From the cell containing the given text, extract its center point as [x, y] coordinate. 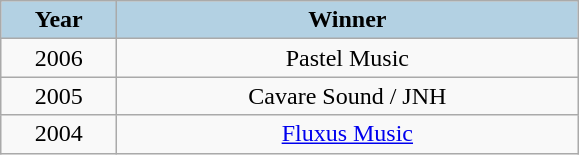
Fluxus Music [348, 134]
2004 [59, 134]
Pastel Music [348, 58]
2006 [59, 58]
Year [59, 20]
2005 [59, 96]
Cavare Sound / JNH [348, 96]
Winner [348, 20]
